Capture the cell that displays the provided text and extract its (X, Y) central coordinate. 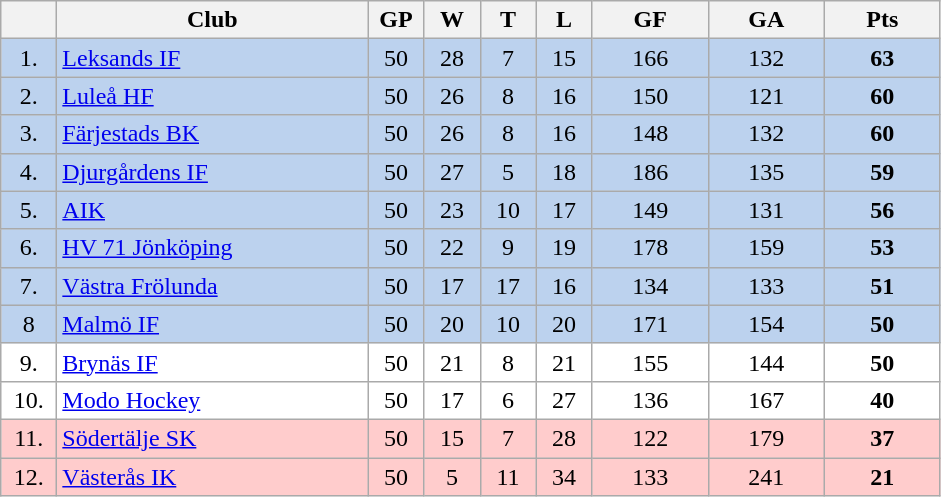
6. (29, 248)
37 (882, 438)
150 (650, 96)
GF (650, 20)
11 (508, 477)
63 (882, 58)
9 (508, 248)
23 (452, 210)
11. (29, 438)
155 (650, 362)
W (452, 20)
Västra Frölunda (212, 286)
18 (564, 172)
56 (882, 210)
T (508, 20)
10. (29, 400)
53 (882, 248)
GP (396, 20)
HV 71 Jönköping (212, 248)
122 (650, 438)
Leksands IF (212, 58)
1. (29, 58)
AIK (212, 210)
166 (650, 58)
9. (29, 362)
Club (212, 20)
Pts (882, 20)
2. (29, 96)
Malmö IF (212, 324)
Färjestads BK (212, 134)
167 (766, 400)
3. (29, 134)
179 (766, 438)
149 (650, 210)
5. (29, 210)
Brynäs IF (212, 362)
51 (882, 286)
136 (650, 400)
12. (29, 477)
L (564, 20)
148 (650, 134)
186 (650, 172)
178 (650, 248)
Modo Hockey (212, 400)
Djurgårdens IF (212, 172)
Västerås IK (212, 477)
40 (882, 400)
4. (29, 172)
135 (766, 172)
19 (564, 248)
171 (650, 324)
GA (766, 20)
Södertälje SK (212, 438)
22 (452, 248)
241 (766, 477)
131 (766, 210)
7. (29, 286)
59 (882, 172)
121 (766, 96)
Luleå HF (212, 96)
34 (564, 477)
6 (508, 400)
134 (650, 286)
159 (766, 248)
144 (766, 362)
154 (766, 324)
